From the cell containing the given text, extract its center point as (X, Y) coordinate. 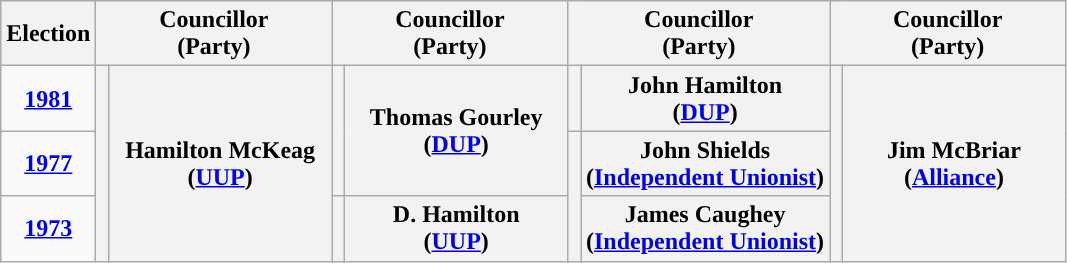
Election (48, 34)
Thomas Gourley (DUP) (456, 131)
D. Hamilton (UUP) (456, 228)
James Caughey (Independent Unionist) (704, 228)
John Hamilton (DUP) (704, 98)
Jim McBriar (Alliance) (954, 164)
1977 (48, 164)
1981 (48, 98)
1973 (48, 228)
Hamilton McKeag (UUP) (220, 164)
John Shields (Independent Unionist) (704, 164)
